Pinpoint the cell where the given text exists, returning its [X, Y] midpoint coordinate. 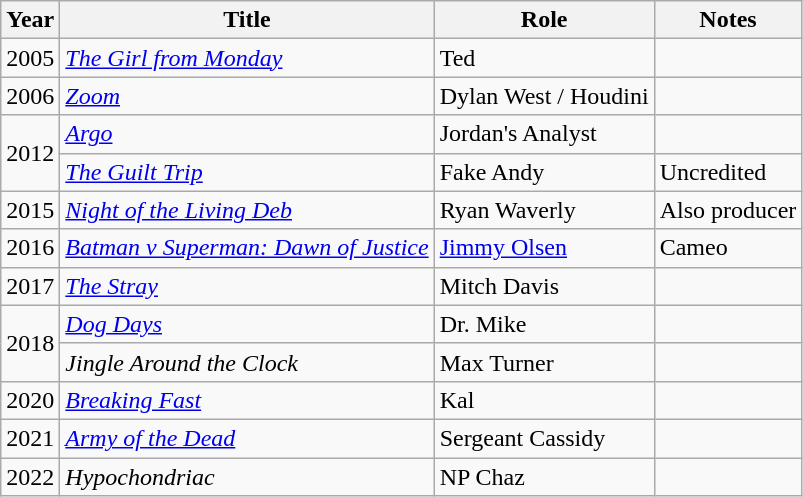
2020 [30, 400]
Uncredited [728, 172]
Hypochondriac [247, 477]
Army of the Dead [247, 438]
Year [30, 20]
2016 [30, 248]
Jimmy Olsen [544, 248]
2022 [30, 477]
The Stray [247, 286]
The Guilt Trip [247, 172]
Night of the Living Deb [247, 210]
The Girl from Monday [247, 58]
2005 [30, 58]
2018 [30, 343]
NP Chaz [544, 477]
Ryan Waverly [544, 210]
Title [247, 20]
Argo [247, 134]
Kal [544, 400]
Sergeant Cassidy [544, 438]
Ted [544, 58]
Dr. Mike [544, 324]
Cameo [728, 248]
Notes [728, 20]
Jordan's Analyst [544, 134]
Dog Days [247, 324]
2017 [30, 286]
Also producer [728, 210]
2012 [30, 153]
Batman v Superman: Dawn of Justice [247, 248]
Role [544, 20]
Mitch Davis [544, 286]
Zoom [247, 96]
Max Turner [544, 362]
2006 [30, 96]
Fake Andy [544, 172]
2021 [30, 438]
Dylan West / Houdini [544, 96]
2015 [30, 210]
Breaking Fast [247, 400]
Jingle Around the Clock [247, 362]
